Return the [X, Y] coordinate for the center point of the cell that contains the specified text.  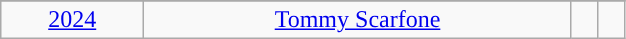
Tommy Scarfone [358, 20]
2024 [72, 20]
